Capture the cell that displays the provided text and extract its [x, y] central coordinate. 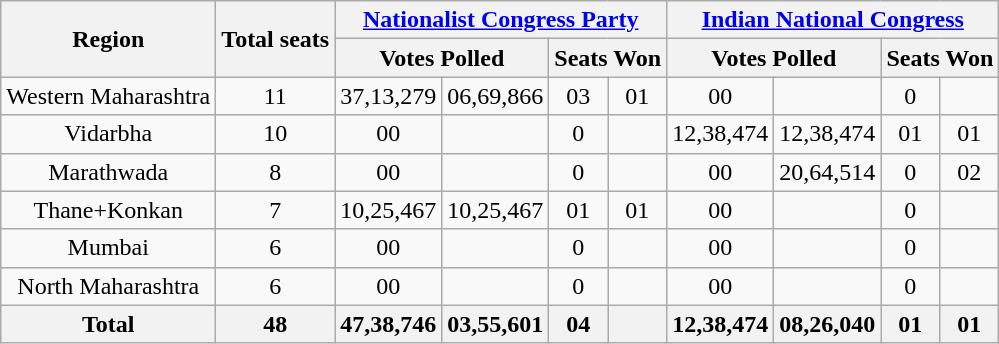
04 [578, 324]
48 [276, 324]
Western Maharashtra [108, 96]
03 [578, 96]
47,38,746 [388, 324]
Mumbai [108, 248]
Vidarbha [108, 134]
02 [970, 172]
03,55,601 [496, 324]
10 [276, 134]
7 [276, 210]
North Maharashtra [108, 286]
08,26,040 [828, 324]
Total [108, 324]
20,64,514 [828, 172]
Thane+Konkan [108, 210]
37,13,279 [388, 96]
8 [276, 172]
06,69,866 [496, 96]
11 [276, 96]
Indian National Congress [833, 20]
Region [108, 39]
Total seats [276, 39]
Marathwada [108, 172]
Nationalist Congress Party [501, 20]
